Extract the [x, y] coordinate from the center of the cell holding the provided text.  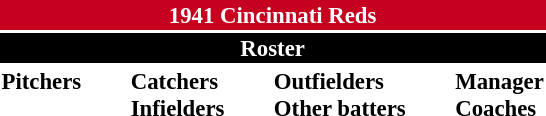
1941 Cincinnati Reds [272, 15]
Roster [272, 48]
